Detect which cell encompasses the target text, then output its (X, Y) center coordinate. 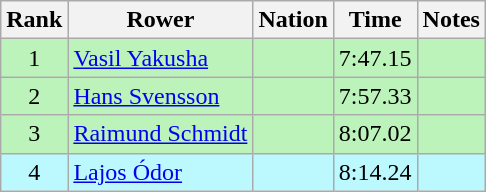
Hans Svensson (160, 96)
Vasil Yakusha (160, 58)
Time (375, 20)
4 (34, 172)
Nation (293, 20)
2 (34, 96)
8:07.02 (375, 134)
7:57.33 (375, 96)
Rower (160, 20)
7:47.15 (375, 58)
Rank (34, 20)
Notes (451, 20)
Lajos Ódor (160, 172)
1 (34, 58)
8:14.24 (375, 172)
3 (34, 134)
Raimund Schmidt (160, 134)
